Return the [X, Y] coordinate for the center point of the cell that contains the specified text.  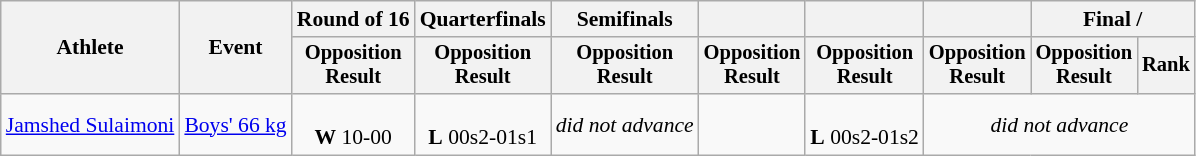
L 00s2-01s2 [864, 124]
Round of 16 [354, 19]
L 00s2-01s1 [483, 124]
Rank [1166, 66]
Event [235, 48]
Jamshed Sulaimoni [90, 124]
Semifinals [625, 19]
Quarterfinals [483, 19]
Final / [1113, 19]
W 10-00 [354, 124]
Athlete [90, 48]
Boys' 66 kg [235, 124]
